Identify which cell holds the provided text, then report its [X, Y] central coordinate. 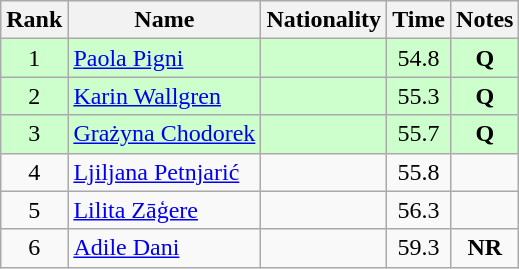
Lilita Zāģere [164, 210]
Nationality [324, 20]
NR [485, 248]
Time [419, 20]
4 [34, 172]
55.7 [419, 134]
Rank [34, 20]
Grażyna Chodorek [164, 134]
Notes [485, 20]
Name [164, 20]
55.8 [419, 172]
Ljiljana Petnjarić [164, 172]
54.8 [419, 58]
6 [34, 248]
1 [34, 58]
59.3 [419, 248]
Paola Pigni [164, 58]
Adile Dani [164, 248]
5 [34, 210]
55.3 [419, 96]
2 [34, 96]
Karin Wallgren [164, 96]
56.3 [419, 210]
3 [34, 134]
